Find where the given text appears and provide that cell's center as [X, Y] coordinate. 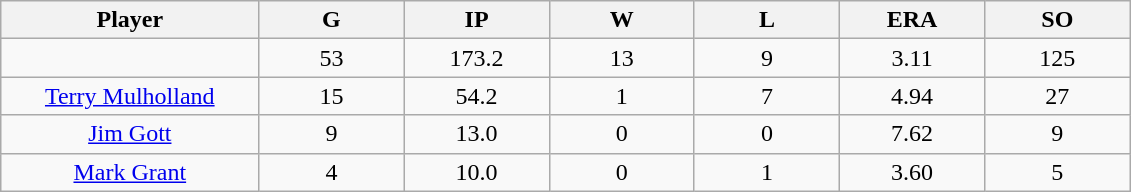
10.0 [476, 172]
3.60 [912, 172]
7.62 [912, 134]
125 [1058, 58]
IP [476, 20]
5 [1058, 172]
173.2 [476, 58]
4.94 [912, 96]
Mark Grant [130, 172]
4 [332, 172]
Jim Gott [130, 134]
G [332, 20]
L [766, 20]
53 [332, 58]
13.0 [476, 134]
54.2 [476, 96]
W [622, 20]
Terry Mulholland [130, 96]
15 [332, 96]
27 [1058, 96]
13 [622, 58]
ERA [912, 20]
SO [1058, 20]
7 [766, 96]
3.11 [912, 58]
Player [130, 20]
